Pinpoint the cell where the given text exists, returning its (X, Y) midpoint coordinate. 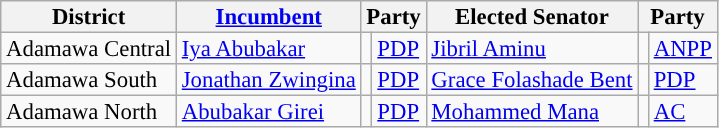
District (89, 17)
ANPP (682, 49)
Incumbent (268, 17)
Mohammed Mana (532, 112)
Adamawa Central (89, 49)
Adamawa South (89, 80)
AC (682, 112)
Jonathan Zwingina (268, 80)
Jibril Aminu (532, 49)
Iya Abubakar (268, 49)
Grace Folashade Bent (532, 80)
Adamawa North (89, 112)
Abubakar Girei (268, 112)
Elected Senator (532, 17)
